Scan for the cell matching the given text and deliver its (x, y) coordinate at center. 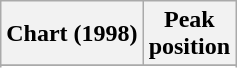
Peakposition (189, 34)
Chart (1998) (72, 34)
